Return the [x, y] coordinate for the center point of the cell that contains the specified text.  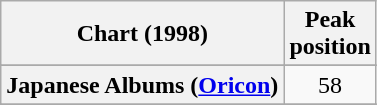
Peakposition [330, 34]
58 [330, 85]
Japanese Albums (Oricon) [142, 85]
Chart (1998) [142, 34]
